Output the [x, y] coordinate of the center of the cell containing the given text.  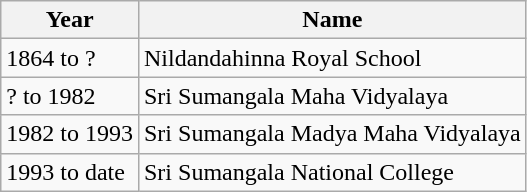
1864 to ? [70, 58]
1993 to date [70, 172]
Year [70, 20]
Nildandahinna Royal School [332, 58]
Name [332, 20]
1982 to 1993 [70, 134]
Sri Sumangala Maha Vidyalaya [332, 96]
Sri Sumangala National College [332, 172]
Sri Sumangala Madya Maha Vidyalaya [332, 134]
? to 1982 [70, 96]
